Pinpoint the cell where the given text exists, returning its [x, y] midpoint coordinate. 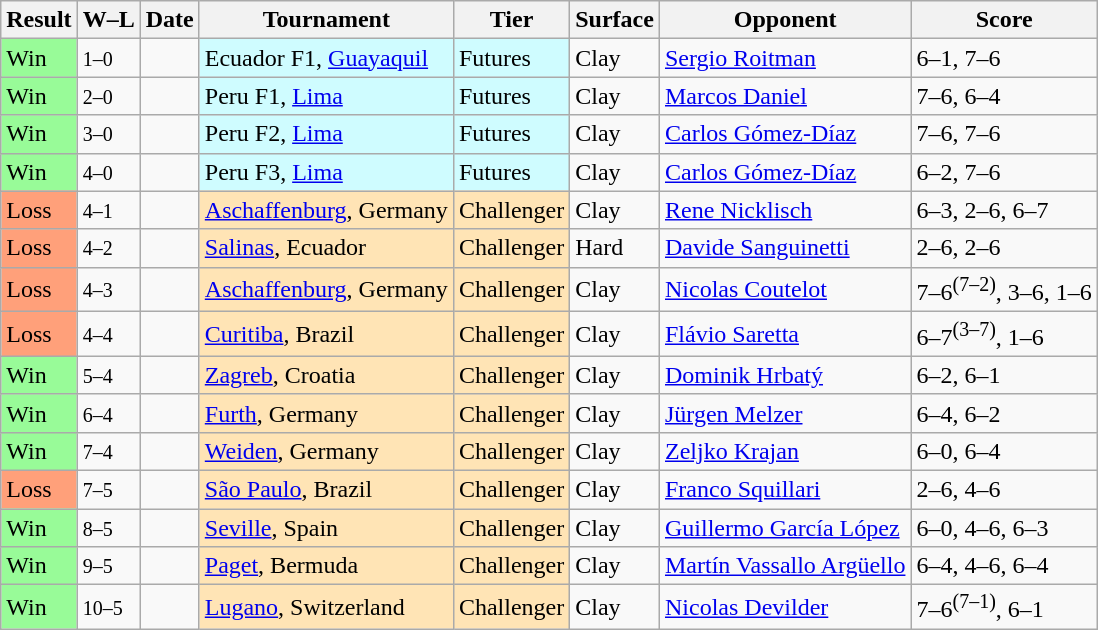
Result [39, 20]
Nicolas Devilder [785, 608]
7–6, 7–6 [1004, 134]
Opponent [785, 20]
5–4 [108, 375]
7–6(7–1), 6–1 [1004, 608]
Date [170, 20]
Martín Vassallo Argüello [785, 566]
7–5 [108, 489]
Nicolas Coutelot [785, 290]
W–L [108, 20]
Furth, Germany [326, 413]
4–4 [108, 334]
Tournament [326, 20]
2–6, 2–6 [1004, 248]
Zagreb, Croatia [326, 375]
6–7(3–7), 1–6 [1004, 334]
Paget, Bermuda [326, 566]
Score [1004, 20]
Lugano, Switzerland [326, 608]
Seville, Spain [326, 528]
6–2, 7–6 [1004, 172]
Hard [615, 248]
Zeljko Krajan [785, 451]
6–2, 6–1 [1004, 375]
Guillermo García López [785, 528]
Franco Squillari [785, 489]
Peru F2, Lima [326, 134]
4–2 [108, 248]
10–5 [108, 608]
Salinas, Ecuador [326, 248]
6–4, 6–2 [1004, 413]
1–0 [108, 58]
Marcos Daniel [785, 96]
Peru F3, Lima [326, 172]
6–0, 6–4 [1004, 451]
Dominik Hrbatý [785, 375]
7–6(7–2), 3–6, 1–6 [1004, 290]
4–3 [108, 290]
Surface [615, 20]
4–1 [108, 210]
3–0 [108, 134]
8–5 [108, 528]
4–0 [108, 172]
Flávio Saretta [785, 334]
São Paulo, Brazil [326, 489]
Davide Sanguinetti [785, 248]
6–1, 7–6 [1004, 58]
7–4 [108, 451]
6–4 [108, 413]
7–6, 6–4 [1004, 96]
Jürgen Melzer [785, 413]
2–6, 4–6 [1004, 489]
Sergio Roitman [785, 58]
Peru F1, Lima [326, 96]
6–4, 4–6, 6–4 [1004, 566]
9–5 [108, 566]
Curitiba, Brazil [326, 334]
6–3, 2–6, 6–7 [1004, 210]
Ecuador F1, Guayaquil [326, 58]
Rene Nicklisch [785, 210]
Weiden, Germany [326, 451]
2–0 [108, 96]
6–0, 4–6, 6–3 [1004, 528]
Tier [511, 20]
